From the cell containing the given text, extract its center point as [x, y] coordinate. 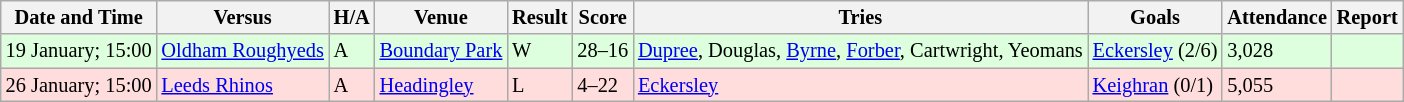
Dupree, Douglas, Byrne, Forber, Cartwright, Yeomans [860, 51]
Attendance [1276, 17]
3,028 [1276, 51]
Date and Time [79, 17]
Oldham Roughyeds [243, 51]
H/A [352, 17]
Score [602, 17]
19 January; 15:00 [79, 51]
Eckersley (2/6) [1156, 51]
Versus [243, 17]
Result [540, 17]
Headingley [442, 85]
W [540, 51]
Leeds Rhinos [243, 85]
Tries [860, 17]
4–22 [602, 85]
L [540, 85]
28–16 [602, 51]
26 January; 15:00 [79, 85]
5,055 [1276, 85]
Boundary Park [442, 51]
Keighran (0/1) [1156, 85]
Eckersley [860, 85]
Report [1368, 17]
Goals [1156, 17]
Venue [442, 17]
